Identify which cell holds the provided text, then report its [x, y] central coordinate. 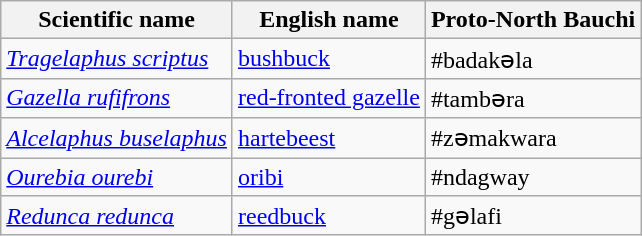
#gəlafi [532, 216]
reedbuck [328, 216]
Alcelaphus buselaphus [117, 138]
Tragelaphus scriptus [117, 59]
oribi [328, 177]
hartebeest [328, 138]
Scientific name [117, 20]
#tambəra [532, 98]
#zəmakwara [532, 138]
Redunca redunca [117, 216]
Proto-North Bauchi [532, 20]
English name [328, 20]
Ourebia ourebi [117, 177]
#badakəla [532, 59]
bushbuck [328, 59]
Gazella rufifrons [117, 98]
#ndagway [532, 177]
red-fronted gazelle [328, 98]
